From the cell containing the given text, extract its center point as (X, Y) coordinate. 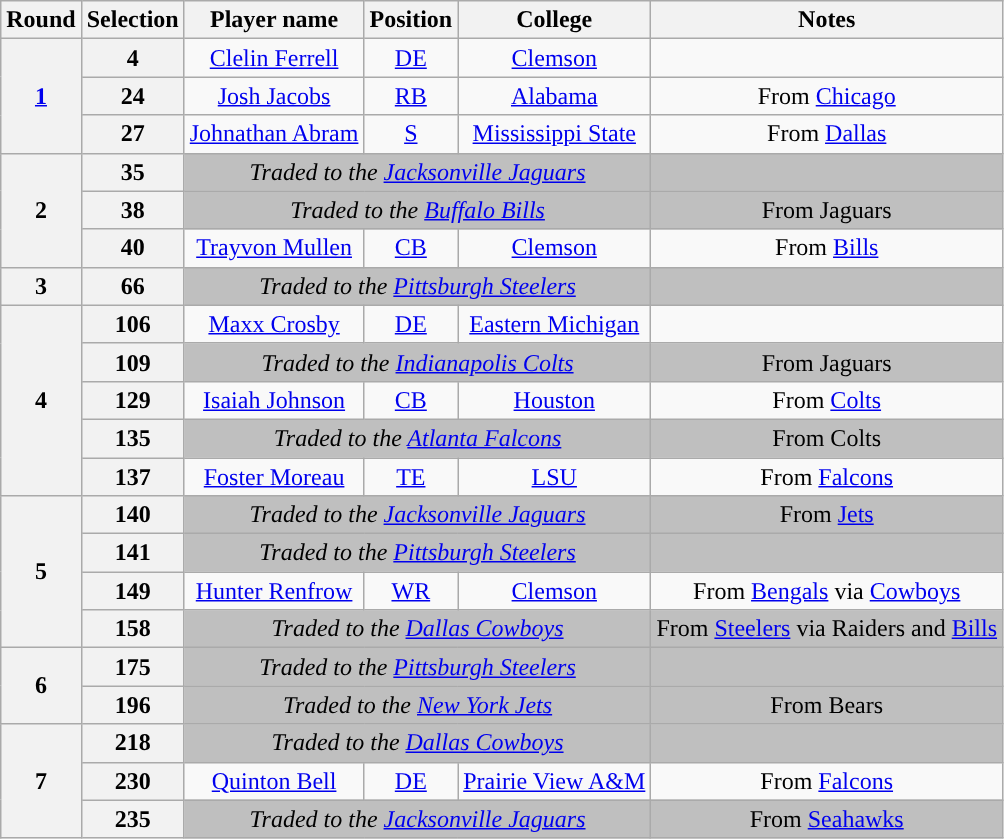
40 (132, 248)
Trayvon Mullen (274, 248)
230 (132, 781)
158 (132, 629)
Prairie View A&M (554, 781)
235 (132, 819)
1 (41, 96)
College (554, 20)
Alabama (554, 96)
Houston (554, 400)
3 (41, 286)
Traded to the Buffalo Bills (418, 210)
Foster Moreau (274, 477)
From Bears (827, 705)
S (411, 134)
24 (132, 96)
2 (41, 210)
Selection (132, 20)
RB (411, 96)
Clelin Ferrell (274, 58)
141 (132, 553)
135 (132, 438)
From Jets (827, 515)
From Bengals via Cowboys (827, 591)
Mississippi State (554, 134)
From Chicago (827, 96)
From Dallas (827, 134)
TE (411, 477)
35 (132, 172)
6 (41, 686)
38 (132, 210)
27 (132, 134)
218 (132, 743)
Quinton Bell (274, 781)
140 (132, 515)
7 (41, 781)
106 (132, 324)
Notes (827, 20)
Traded to the Indianapolis Colts (418, 362)
Maxx Crosby (274, 324)
5 (41, 572)
175 (132, 667)
Traded to the New York Jets (418, 705)
WR (411, 591)
LSU (554, 477)
Hunter Renfrow (274, 591)
From Steelers via Raiders and Bills (827, 629)
137 (132, 477)
Round (41, 20)
Position (411, 20)
Johnathan Abram (274, 134)
109 (132, 362)
Player name (274, 20)
Josh Jacobs (274, 96)
Eastern Michigan (554, 324)
Isaiah Johnson (274, 400)
Traded to the Atlanta Falcons (418, 438)
From Bills (827, 248)
129 (132, 400)
196 (132, 705)
From Seahawks (827, 819)
149 (132, 591)
66 (132, 286)
